From the cell containing the given text, extract its center point as [x, y] coordinate. 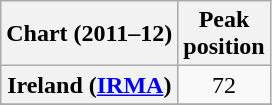
Peak position [224, 34]
72 [224, 85]
Chart (2011–12) [90, 34]
Ireland (IRMA) [90, 85]
